Scan for the cell matching the given text and deliver its (x, y) coordinate at center. 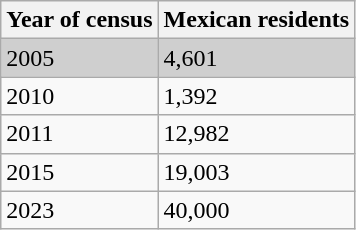
1,392 (256, 96)
2015 (80, 172)
2005 (80, 58)
2010 (80, 96)
40,000 (256, 210)
2011 (80, 134)
Mexican residents (256, 20)
4,601 (256, 58)
19,003 (256, 172)
12,982 (256, 134)
Year of census (80, 20)
2023 (80, 210)
